Determine the [X, Y] coordinate at the center of the cell enclosing the given text.  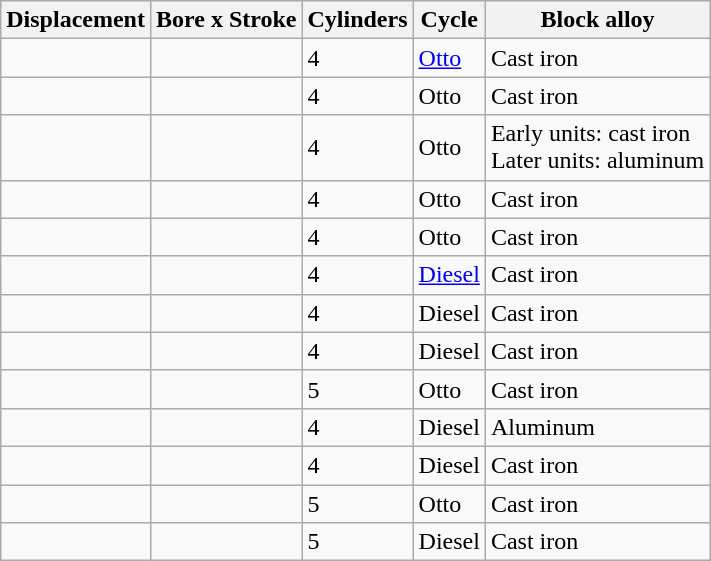
Bore x Stroke [226, 20]
Early units: cast ironLater units: aluminum [597, 148]
Displacement [76, 20]
Aluminum [597, 427]
Cylinders [358, 20]
Block alloy [597, 20]
Cycle [449, 20]
